Find where the given text appears and provide that cell's center as [X, Y] coordinate. 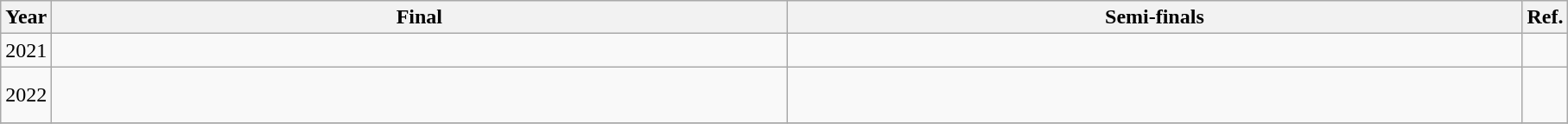
Ref. [1545, 17]
2021 [26, 50]
Semi-finals [1154, 17]
Year [26, 17]
Final [420, 17]
2022 [26, 95]
